Return (x, y) of the center of cell containing provided text 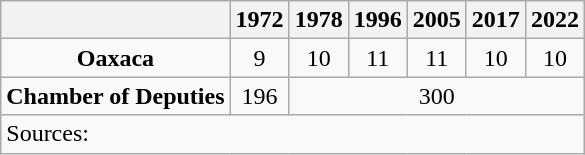
196 (260, 96)
1996 (378, 20)
300 (436, 96)
2005 (436, 20)
9 (260, 58)
Sources: (293, 134)
1972 (260, 20)
1978 (318, 20)
Chamber of Deputies (116, 96)
2022 (554, 20)
Oaxaca (116, 58)
2017 (496, 20)
